Return the [X, Y] coordinate for the center point of the cell that contains the specified text.  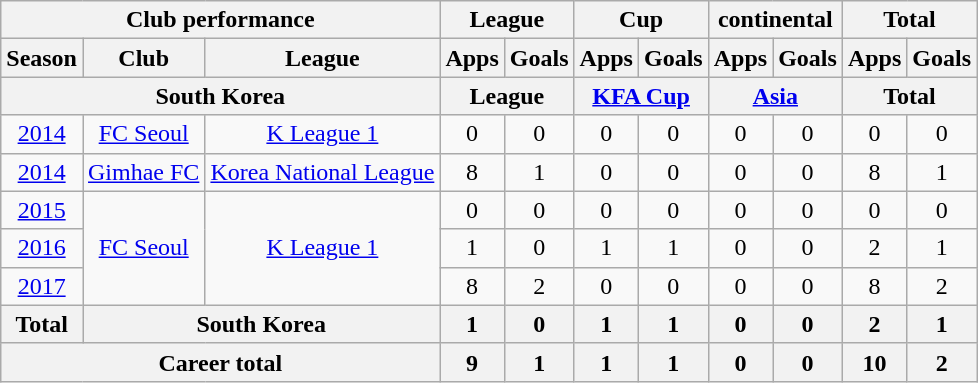
Cup [641, 20]
2016 [42, 248]
2015 [42, 210]
10 [874, 362]
Asia [775, 96]
Club performance [220, 20]
Season [42, 58]
2017 [42, 286]
Career total [220, 362]
9 [472, 362]
continental [775, 20]
KFA Cup [641, 96]
Club [143, 58]
Korea National League [322, 172]
Gimhae FC [143, 172]
